Scan for the cell matching the given text and deliver its (X, Y) coordinate at center. 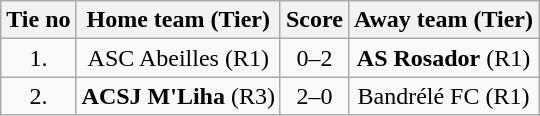
Score (314, 20)
Home team (Tier) (178, 20)
2. (38, 96)
2–0 (314, 96)
ASC Abeilles (R1) (178, 58)
1. (38, 58)
Tie no (38, 20)
AS Rosador (R1) (443, 58)
Away team (Tier) (443, 20)
0–2 (314, 58)
Bandrélé FC (R1) (443, 96)
ACSJ M'Liha (R3) (178, 96)
